Pinpoint the cell where the given text exists, returning its (X, Y) midpoint coordinate. 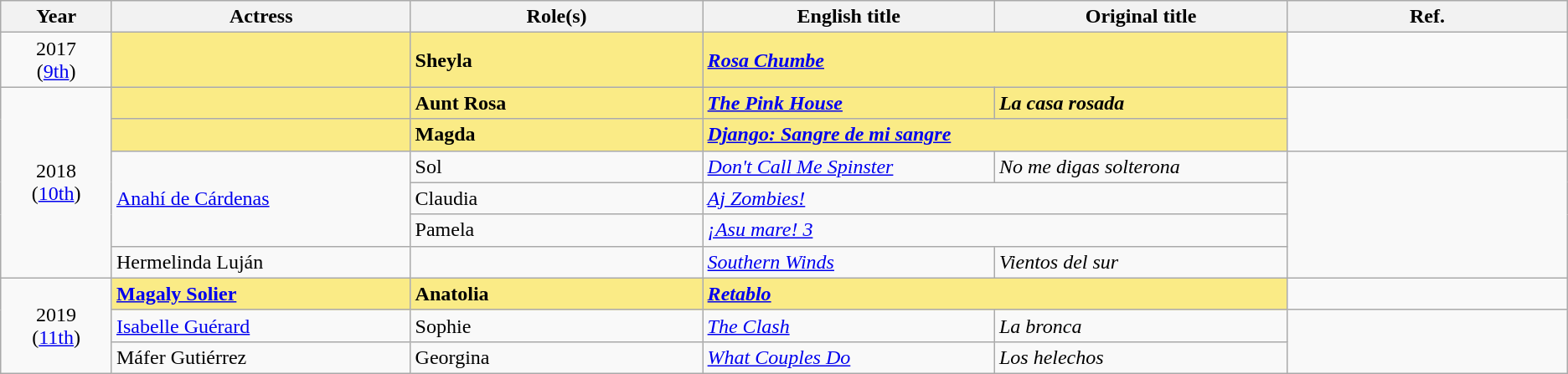
Rosa Chumbe (995, 60)
Magda (556, 135)
2017(9th) (57, 60)
Claudia (556, 198)
Sol (556, 167)
Pamela (556, 230)
Original title (1141, 17)
La bronca (1141, 325)
What Couples Do (848, 357)
The Clash (848, 325)
Role(s) (556, 17)
English title (848, 17)
2018(10th) (57, 182)
Retablo (995, 294)
Hermelinda Luján (261, 262)
The Pink House (848, 103)
Sophie (556, 325)
Year (57, 17)
¡Asu mare! 3 (995, 230)
La casa rosada (1141, 103)
Actress (261, 17)
No me digas solterona (1141, 167)
Django: Sangre de mi sangre (995, 135)
Máfer Gutiérrez (261, 357)
Sheyla (556, 60)
Magaly Solier (261, 294)
Los helechos (1141, 357)
Isabelle Guérard (261, 325)
Southern Winds (848, 262)
Anahí de Cárdenas (261, 198)
Aunt Rosa (556, 103)
Vientos del sur (1141, 262)
Don't Call Me Spinster (848, 167)
2019(11th) (57, 325)
Aj Zombies! (995, 198)
Georgina (556, 357)
Ref. (1427, 17)
Anatolia (556, 294)
